Pinpoint the cell where the given text exists, returning its [X, Y] midpoint coordinate. 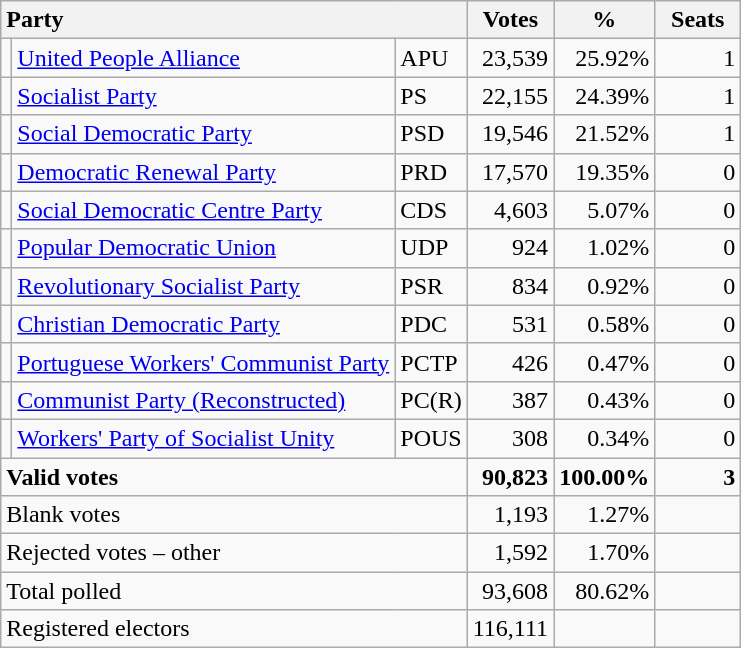
POUS [431, 438]
PSR [431, 286]
23,539 [510, 58]
924 [510, 248]
APU [431, 58]
834 [510, 286]
Christian Democratic Party [204, 324]
116,111 [510, 629]
19,546 [510, 134]
Social Democratic Centre Party [204, 210]
Votes [510, 20]
90,823 [510, 477]
PC(R) [431, 400]
0.47% [604, 362]
0.58% [604, 324]
100.00% [604, 477]
% [604, 20]
1,592 [510, 553]
1.27% [604, 515]
CDS [431, 210]
Social Democratic Party [204, 134]
25.92% [604, 58]
Revolutionary Socialist Party [204, 286]
21.52% [604, 134]
0.92% [604, 286]
Total polled [234, 591]
3 [698, 477]
United People Alliance [204, 58]
0.34% [604, 438]
24.39% [604, 96]
1,193 [510, 515]
387 [510, 400]
4,603 [510, 210]
Registered electors [234, 629]
Rejected votes – other [234, 553]
17,570 [510, 172]
PSD [431, 134]
PS [431, 96]
1.70% [604, 553]
22,155 [510, 96]
Blank votes [234, 515]
531 [510, 324]
PRD [431, 172]
Communist Party (Reconstructed) [204, 400]
1.02% [604, 248]
PDC [431, 324]
Party [234, 20]
19.35% [604, 172]
308 [510, 438]
Socialist Party [204, 96]
Democratic Renewal Party [204, 172]
Popular Democratic Union [204, 248]
Valid votes [234, 477]
Portuguese Workers' Communist Party [204, 362]
93,608 [510, 591]
5.07% [604, 210]
UDP [431, 248]
Seats [698, 20]
0.43% [604, 400]
Workers' Party of Socialist Unity [204, 438]
PCTP [431, 362]
426 [510, 362]
80.62% [604, 591]
